Output the (x, y) coordinate of the center of the cell containing the given text.  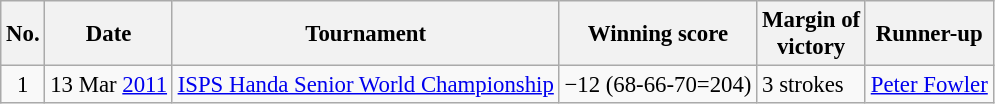
Peter Fowler (929, 85)
ISPS Handa Senior World Championship (366, 85)
13 Mar 2011 (108, 85)
Runner-up (929, 34)
Margin ofvictory (812, 34)
No. (23, 34)
Date (108, 34)
Tournament (366, 34)
1 (23, 85)
−12 (68-66-70=204) (658, 85)
3 strokes (812, 85)
Winning score (658, 34)
